Return the [X, Y] coordinate for the center point of the cell that contains the specified text.  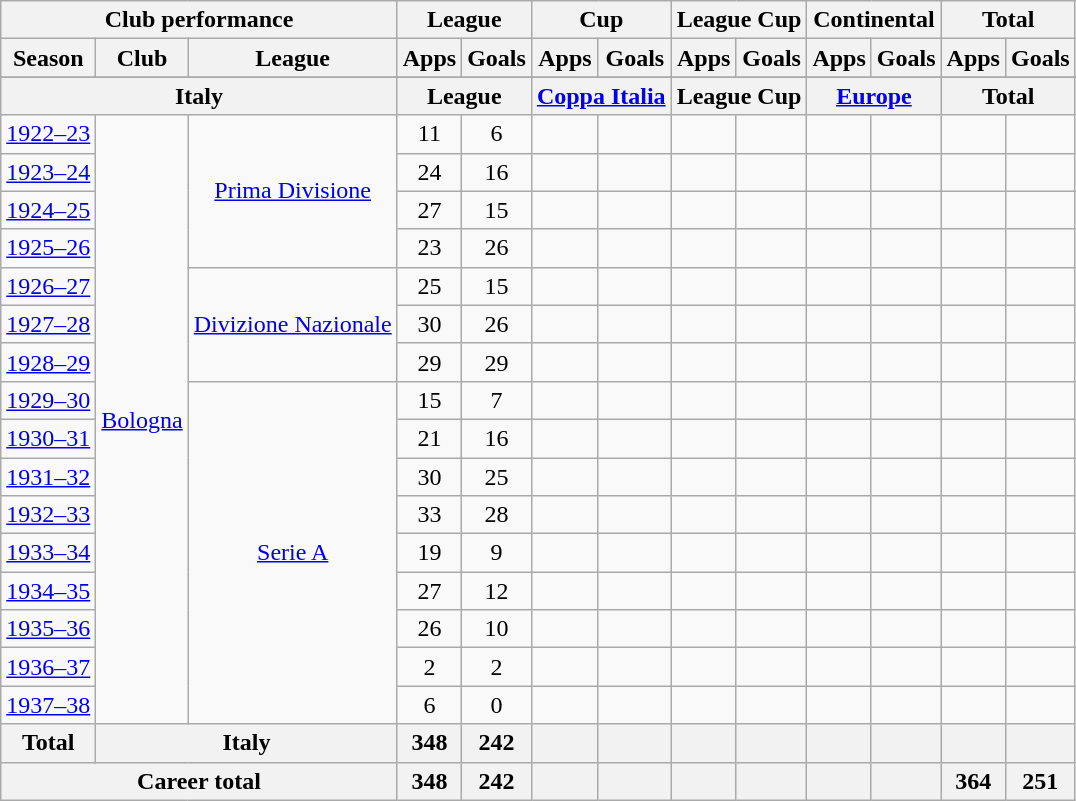
28 [497, 515]
1923–24 [48, 172]
1935–36 [48, 629]
1924–25 [48, 210]
0 [497, 705]
1932–33 [48, 515]
1926–27 [48, 286]
Cup [601, 20]
1933–34 [48, 553]
1937–38 [48, 705]
1922–23 [48, 134]
21 [429, 438]
7 [497, 400]
251 [1040, 781]
Club performance [199, 20]
Season [48, 58]
1927–28 [48, 324]
1930–31 [48, 438]
1928–29 [48, 362]
Serie A [292, 552]
Prima Divisione [292, 191]
24 [429, 172]
1931–32 [48, 477]
Continental [874, 20]
Coppa Italia [601, 96]
364 [973, 781]
12 [497, 591]
Divizione Nazionale [292, 324]
23 [429, 248]
Bologna [142, 420]
1934–35 [48, 591]
Career total [199, 781]
9 [497, 553]
Club [142, 58]
Europe [874, 96]
1929–30 [48, 400]
33 [429, 515]
1936–37 [48, 667]
10 [497, 629]
1925–26 [48, 248]
19 [429, 553]
11 [429, 134]
